Identify which cell holds the provided text, then report its [X, Y] central coordinate. 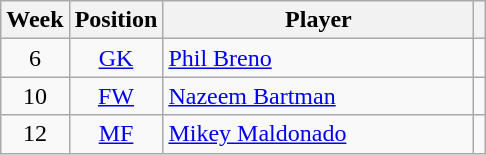
12 [35, 134]
Position [116, 20]
MF [116, 134]
Phil Breno [318, 58]
Nazeem Bartman [318, 96]
Week [35, 20]
Mikey Maldonado [318, 134]
GK [116, 58]
10 [35, 96]
FW [116, 96]
Player [318, 20]
6 [35, 58]
